Extract the [x, y] coordinate from the center of the cell holding the provided text.  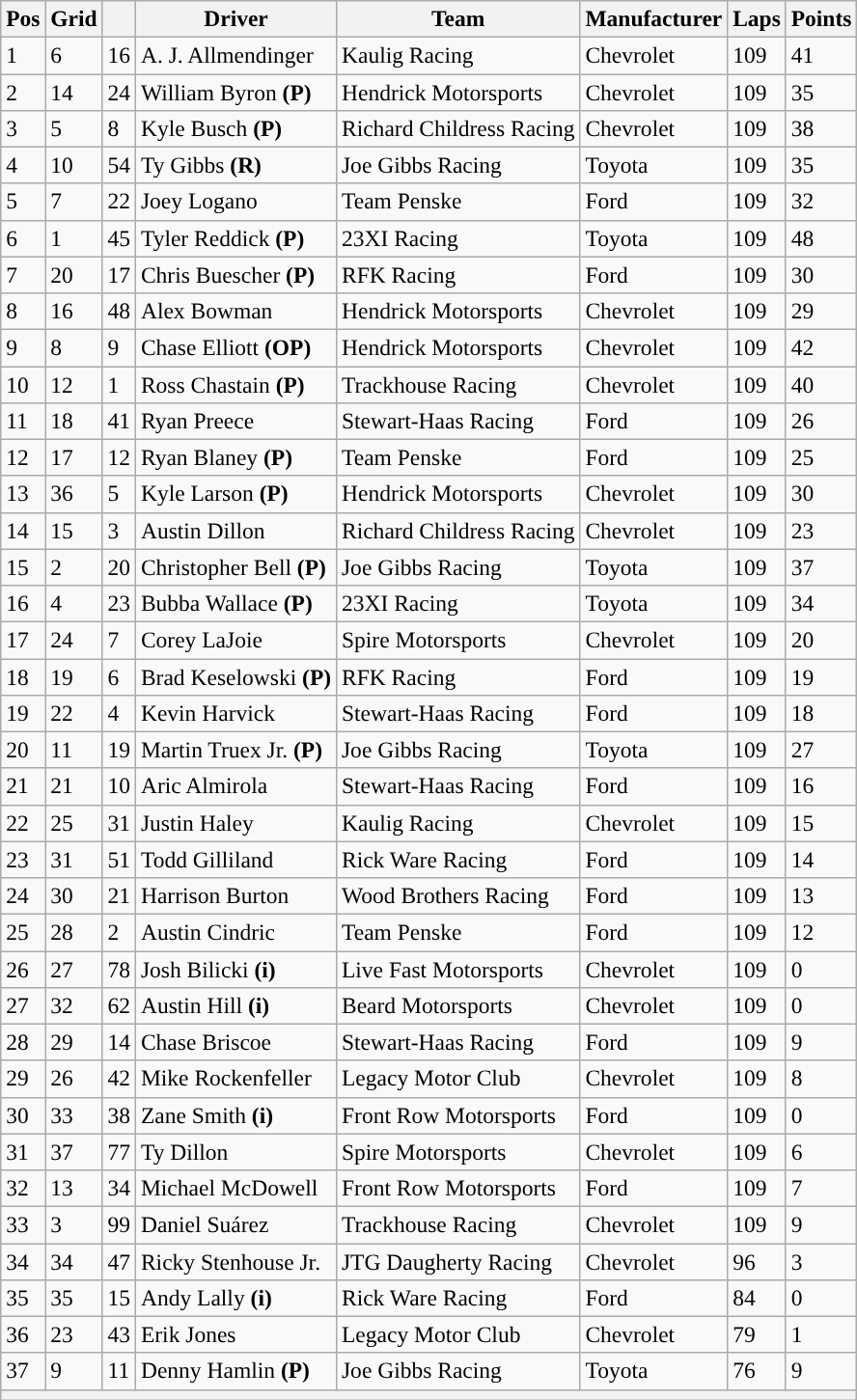
51 [119, 860]
Ty Gibbs (R) [235, 165]
Chase Briscoe [235, 1042]
Martin Truex Jr. (P) [235, 750]
Joey Logano [235, 202]
99 [119, 1224]
Alex Bowman [235, 311]
Laps [757, 18]
Harrison Burton [235, 895]
Driver [235, 18]
Chase Elliott (OP) [235, 347]
Justin Haley [235, 823]
Grid [73, 18]
Todd Gilliland [235, 860]
Denny Hamlin (P) [235, 1371]
Points [821, 18]
Ricky Stenhouse Jr. [235, 1261]
Kevin Harvick [235, 713]
Brad Keselowski (P) [235, 676]
JTG Daugherty Racing [458, 1261]
40 [821, 384]
43 [119, 1334]
Austin Dillon [235, 531]
A. J. Allmendinger [235, 55]
77 [119, 1152]
Team [458, 18]
78 [119, 969]
76 [757, 1371]
Live Fast Motorsports [458, 969]
Mike Rockenfeller [235, 1079]
45 [119, 238]
Wood Brothers Racing [458, 895]
79 [757, 1334]
Bubba Wallace (P) [235, 603]
Corey LaJoie [235, 640]
Zane Smith (i) [235, 1115]
Beard Motorsports [458, 1005]
Erik Jones [235, 1334]
Kyle Larson (P) [235, 494]
William Byron (P) [235, 92]
Ross Chastain (P) [235, 384]
Ryan Preece [235, 421]
54 [119, 165]
47 [119, 1261]
Chris Buescher (P) [235, 275]
Michael McDowell [235, 1188]
Ryan Blaney (P) [235, 457]
Tyler Reddick (P) [235, 238]
Aric Almirola [235, 786]
96 [757, 1261]
Christopher Bell (P) [235, 567]
Daniel Suárez [235, 1224]
62 [119, 1005]
Austin Hill (i) [235, 1005]
Manufacturer [654, 18]
Josh Bilicki (i) [235, 969]
Pos [23, 18]
Austin Cindric [235, 932]
Andy Lally (i) [235, 1298]
84 [757, 1298]
Kyle Busch (P) [235, 128]
Ty Dillon [235, 1152]
